Find where the given text appears and provide that cell's center as (X, Y) coordinate. 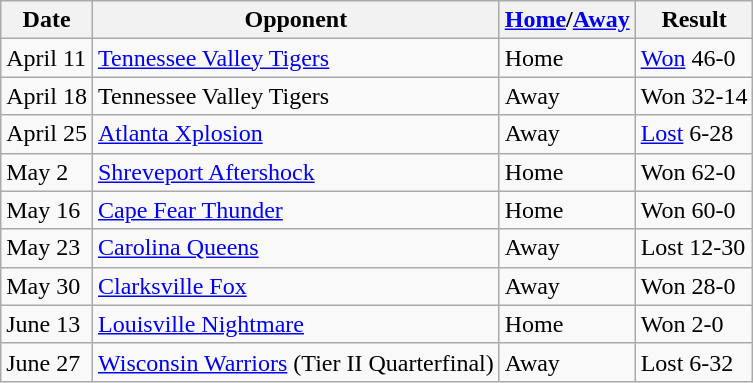
Won 2-0 (694, 324)
Result (694, 20)
Shreveport Aftershock (296, 172)
Lost 6-28 (694, 134)
Won 60-0 (694, 210)
April 18 (47, 96)
Carolina Queens (296, 248)
April 25 (47, 134)
June 13 (47, 324)
Opponent (296, 20)
Clarksville Fox (296, 286)
May 23 (47, 248)
Won 32-14 (694, 96)
Cape Fear Thunder (296, 210)
Date (47, 20)
May 16 (47, 210)
Won 62-0 (694, 172)
Louisville Nightmare (296, 324)
Lost 12-30 (694, 248)
June 27 (47, 362)
May 30 (47, 286)
Lost 6-32 (694, 362)
Atlanta Xplosion (296, 134)
May 2 (47, 172)
Home/Away (567, 20)
April 11 (47, 58)
Won 46-0 (694, 58)
Won 28-0 (694, 286)
Wisconsin Warriors (Tier II Quarterfinal) (296, 362)
